Extract the [x, y] coordinate from the center of the cell holding the provided text.  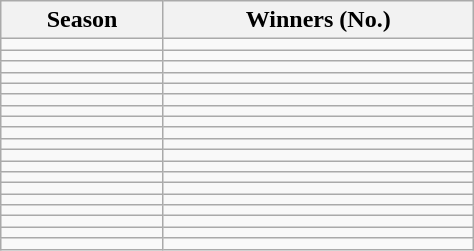
Winners (No.) [318, 20]
Season [82, 20]
